For the text-containing cell, return its midpoint in [X, Y] coordinate format. 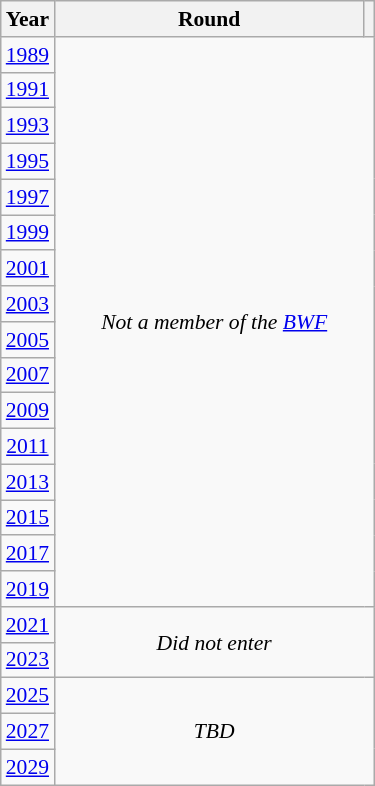
1989 [28, 55]
2027 [28, 732]
2029 [28, 767]
2009 [28, 411]
1995 [28, 162]
2017 [28, 554]
2023 [28, 660]
2021 [28, 625]
1999 [28, 233]
2013 [28, 482]
1997 [28, 197]
2025 [28, 696]
2015 [28, 518]
2019 [28, 589]
2001 [28, 269]
Round [209, 19]
Year [28, 19]
2005 [28, 340]
1993 [28, 126]
Not a member of the BWF [214, 322]
TBD [214, 732]
Did not enter [214, 642]
1991 [28, 90]
2007 [28, 375]
2003 [28, 304]
2011 [28, 447]
